Detect which cell encompasses the target text, then output its [x, y] center coordinate. 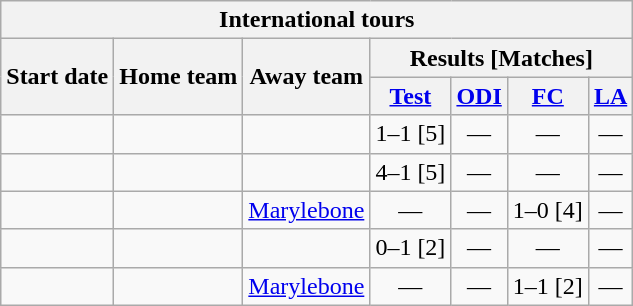
4–1 [5] [410, 172]
Home team [178, 77]
International tours [317, 20]
Results [Matches] [502, 58]
1–1 [5] [410, 134]
Start date [58, 77]
1–0 [4] [548, 210]
LA [610, 96]
Test [410, 96]
1–1 [2] [548, 286]
ODI [479, 96]
FC [548, 96]
Away team [306, 77]
0–1 [2] [410, 248]
